Find where the given text appears and provide that cell's center as [x, y] coordinate. 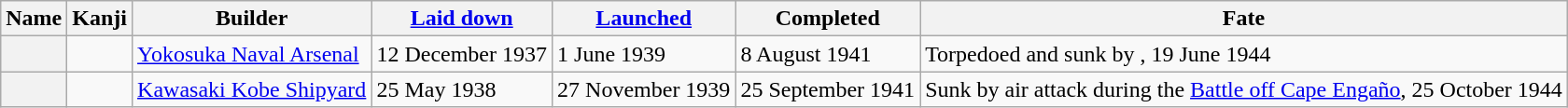
Sunk by air attack during the Battle off Cape Engaño, 25 October 1944 [1244, 89]
Name [34, 19]
Yokosuka Naval Arsenal [252, 54]
25 May 1938 [462, 89]
Laid down [462, 19]
Completed [828, 19]
25 September 1941 [828, 89]
Builder [252, 19]
Launched [644, 19]
8 August 1941 [828, 54]
Kanji [100, 19]
Torpedoed and sunk by , 19 June 1944 [1244, 54]
12 December 1937 [462, 54]
27 November 1939 [644, 89]
1 June 1939 [644, 54]
Kawasaki Kobe Shipyard [252, 89]
Fate [1244, 19]
